Return the (X, Y) coordinate for the center point of the cell that contains the specified text.  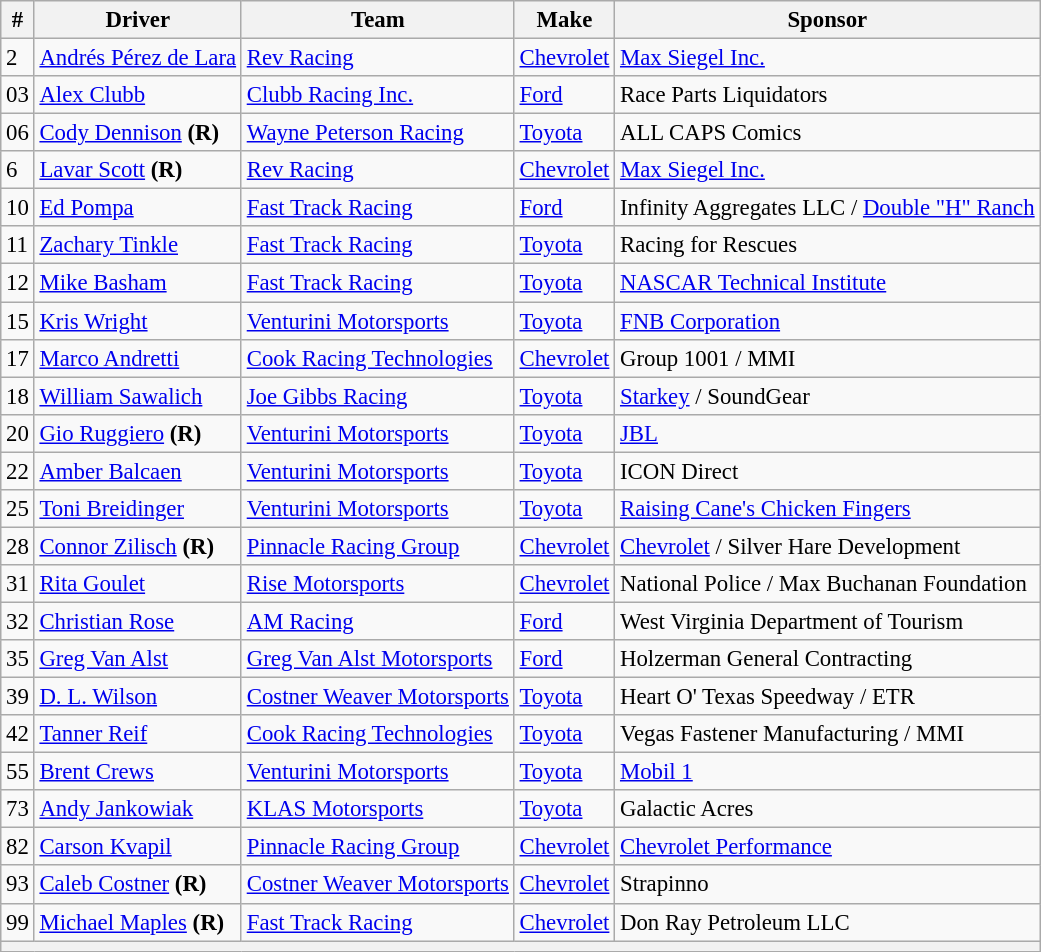
# (18, 20)
Greg Van Alst (138, 659)
Cody Dennison (R) (138, 133)
Toni Breidinger (138, 509)
10 (18, 208)
82 (18, 847)
Connor Zilisch (R) (138, 546)
Strapinno (828, 885)
William Sawalich (138, 396)
55 (18, 772)
18 (18, 396)
Tanner Reif (138, 734)
39 (18, 697)
Chevrolet / Silver Hare Development (828, 546)
Zachary Tinkle (138, 245)
22 (18, 471)
Race Parts Liquidators (828, 95)
06 (18, 133)
20 (18, 433)
Clubb Racing Inc. (378, 95)
Joe Gibbs Racing (378, 396)
Greg Van Alst Motorsports (378, 659)
KLAS Motorsports (378, 809)
99 (18, 922)
Christian Rose (138, 621)
Vegas Fastener Manufacturing / MMI (828, 734)
17 (18, 358)
D. L. Wilson (138, 697)
2 (18, 58)
JBL (828, 433)
Marco Andretti (138, 358)
Alex Clubb (138, 95)
Andy Jankowiak (138, 809)
NASCAR Technical Institute (828, 283)
Team (378, 20)
Chevrolet Performance (828, 847)
Mobil 1 (828, 772)
35 (18, 659)
25 (18, 509)
28 (18, 546)
Rita Goulet (138, 584)
Gio Ruggiero (R) (138, 433)
AM Racing (378, 621)
Racing for Rescues (828, 245)
Brent Crews (138, 772)
Andrés Pérez de Lara (138, 58)
15 (18, 321)
Wayne Peterson Racing (378, 133)
Amber Balcaen (138, 471)
31 (18, 584)
Ed Pompa (138, 208)
73 (18, 809)
Rise Motorsports (378, 584)
Sponsor (828, 20)
Lavar Scott (R) (138, 170)
6 (18, 170)
ALL CAPS Comics (828, 133)
Raising Cane's Chicken Fingers (828, 509)
ICON Direct (828, 471)
93 (18, 885)
12 (18, 283)
Make (564, 20)
Carson Kvapil (138, 847)
Group 1001 / MMI (828, 358)
Driver (138, 20)
Infinity Aggregates LLC / Double "H" Ranch (828, 208)
Caleb Costner (R) (138, 885)
Heart O' Texas Speedway / ETR (828, 697)
Starkey / SoundGear (828, 396)
11 (18, 245)
42 (18, 734)
Galactic Acres (828, 809)
FNB Corporation (828, 321)
Don Ray Petroleum LLC (828, 922)
Kris Wright (138, 321)
Michael Maples (R) (138, 922)
West Virginia Department of Tourism (828, 621)
National Police / Max Buchanan Foundation (828, 584)
Mike Basham (138, 283)
Holzerman General Contracting (828, 659)
03 (18, 95)
32 (18, 621)
